Output the [x, y] coordinate of the center of the cell containing the given text.  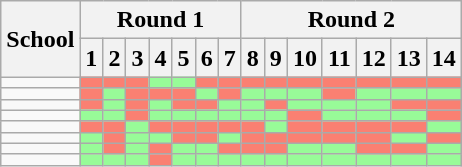
14 [444, 58]
Round 2 [351, 20]
7 [230, 58]
13 [408, 58]
12 [374, 58]
2 [114, 58]
5 [184, 58]
6 [206, 58]
Round 1 [160, 20]
4 [160, 58]
9 [276, 58]
School [40, 39]
11 [339, 58]
1 [92, 58]
10 [304, 58]
8 [252, 58]
3 [138, 58]
